For the text-containing cell, return its midpoint in [x, y] coordinate format. 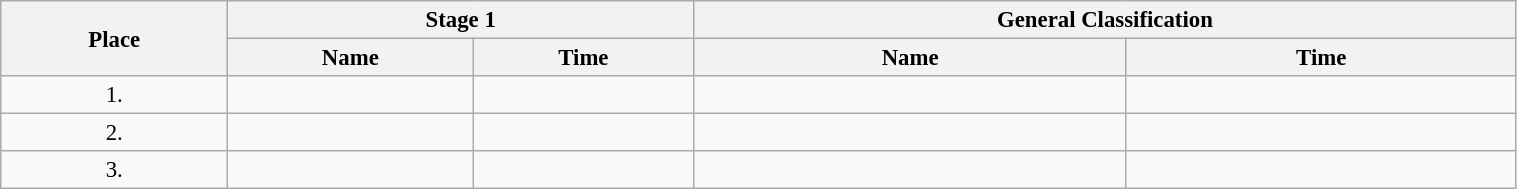
Stage 1 [461, 20]
3. [114, 170]
1. [114, 95]
Place [114, 38]
General Classification [1105, 20]
2. [114, 133]
